Find where the given text appears and provide that cell's center as [x, y] coordinate. 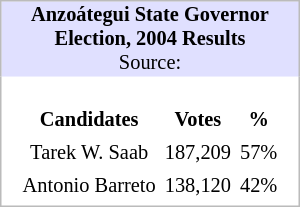
138,120 [198, 186]
Candidates [89, 120]
187,209 [198, 152]
42% [258, 186]
Antonio Barreto [89, 186]
Candidates Votes % Tarek W. Saab 187,209 57% Antonio Barreto 138,120 42% [150, 141]
Votes [198, 120]
Tarek W. Saab [89, 152]
57% [258, 152]
Anzoátegui State Governor Election, 2004 ResultsSource: [150, 39]
% [258, 120]
